Identify which cell holds the provided text, then report its (X, Y) central coordinate. 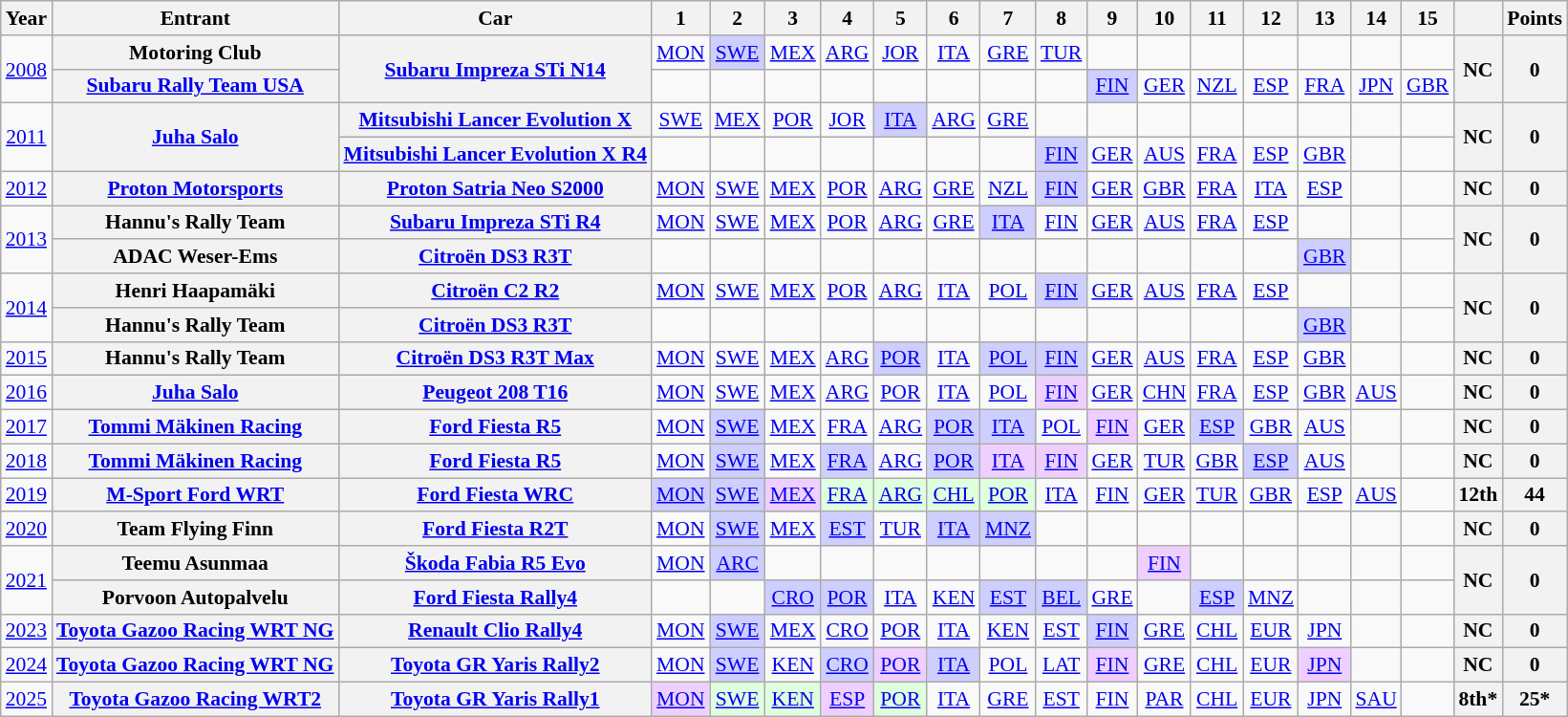
Mitsubishi Lancer Evolution X (495, 120)
2014 (27, 308)
13 (1324, 18)
2016 (27, 393)
2012 (27, 188)
12 (1271, 18)
LAT (1061, 665)
2023 (27, 631)
Henri Haapamäki (195, 291)
5 (900, 18)
Subaru Rally Team USA (195, 86)
2013 (27, 239)
11 (1217, 18)
CHN (1165, 393)
Toyota GR Yaris Rally1 (495, 700)
Year (27, 18)
BEL (1061, 597)
Renault Clio Rally4 (495, 631)
6 (954, 18)
ARC (738, 563)
Teemu Asunmaa (195, 563)
4 (848, 18)
Citroën C2 R2 (495, 291)
Toyota Gazoo Racing WRT2 (195, 700)
Mitsubishi Lancer Evolution X R4 (495, 155)
2021 (27, 579)
2019 (27, 495)
2011 (27, 138)
Points (1535, 18)
Team Flying Finn (195, 530)
2025 (27, 700)
12th (1477, 495)
Subaru Impreza STi N14 (495, 69)
Ford Fiesta Rally4 (495, 597)
9 (1112, 18)
10 (1165, 18)
15 (1428, 18)
2017 (27, 427)
2018 (27, 461)
SAU (1376, 700)
Porvoon Autopalvelu (195, 597)
ADAC Weser-Ems (195, 257)
Ford Fiesta WRC (495, 495)
PAR (1165, 700)
Motoring Club (195, 53)
Car (495, 18)
2020 (27, 530)
Entrant (195, 18)
2024 (27, 665)
8 (1061, 18)
8th* (1477, 700)
Peugeot 208 T16 (495, 393)
Ford Fiesta R2T (495, 530)
Proton Motorsports (195, 188)
2008 (27, 69)
3 (793, 18)
44 (1535, 495)
2015 (27, 358)
M-Sport Ford WRT (195, 495)
Toyota GR Yaris Rally2 (495, 665)
Škoda Fabia R5 Evo (495, 563)
Subaru Impreza STi R4 (495, 223)
25* (1535, 700)
14 (1376, 18)
Citroën DS3 R3T Max (495, 358)
7 (1008, 18)
2 (738, 18)
Proton Satria Neo S2000 (495, 188)
1 (680, 18)
